Extract the [x, y] coordinate from the center of the cell holding the provided text.  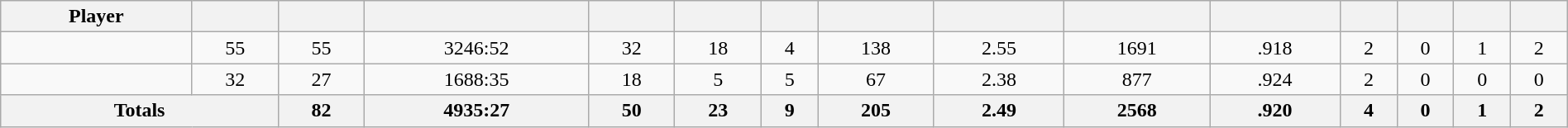
2568 [1137, 111]
138 [876, 48]
2.55 [999, 48]
877 [1137, 79]
67 [876, 79]
1691 [1137, 48]
1688:35 [476, 79]
4935:27 [476, 111]
Player [96, 17]
.920 [1275, 111]
2.49 [999, 111]
205 [876, 111]
23 [718, 111]
27 [321, 79]
9 [789, 111]
2.38 [999, 79]
82 [321, 111]
Totals [140, 111]
.918 [1275, 48]
50 [632, 111]
.924 [1275, 79]
3246:52 [476, 48]
